Capture the cell that displays the provided text and extract its (x, y) central coordinate. 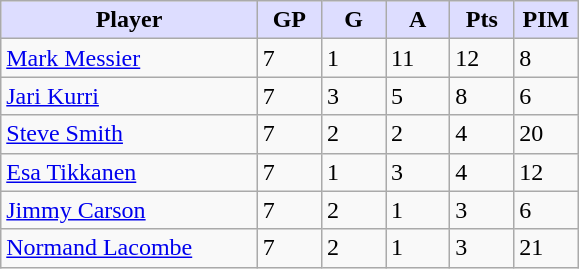
Steve Smith (130, 134)
Normand Lacombe (130, 248)
11 (418, 58)
Jimmy Carson (130, 210)
5 (418, 96)
Pts (482, 20)
21 (546, 248)
Jari Kurri (130, 96)
PIM (546, 20)
GP (289, 20)
20 (546, 134)
Player (130, 20)
A (418, 20)
G (353, 20)
Mark Messier (130, 58)
Esa Tikkanen (130, 172)
